Extract the (x, y) coordinate from the center of the cell holding the provided text.  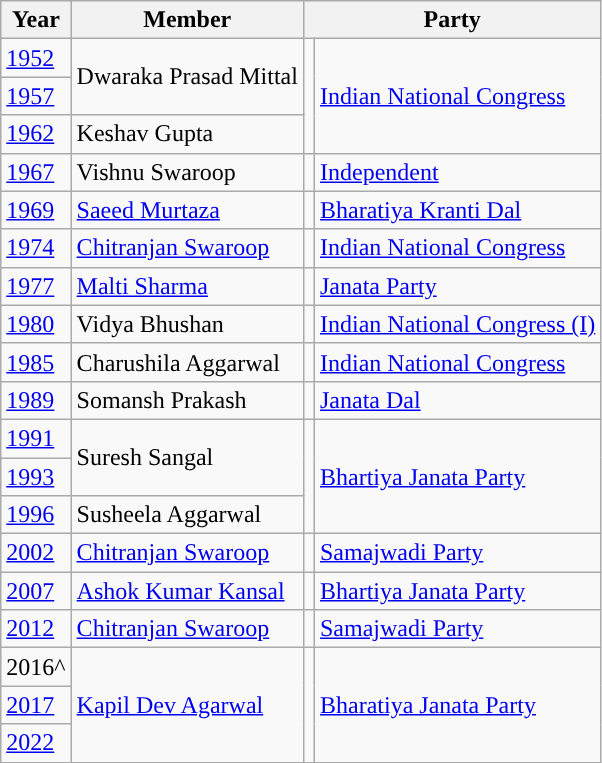
1967 (36, 172)
1985 (36, 362)
Janata Party (457, 286)
2022 (36, 743)
Vidya Bhushan (187, 324)
Keshav Gupta (187, 134)
1969 (36, 210)
Member (187, 20)
1996 (36, 515)
Saeed Murtaza (187, 210)
2017 (36, 705)
Janata Dal (457, 400)
1957 (36, 96)
Party (452, 20)
Kapil Dev Agarwal (187, 705)
2002 (36, 553)
1974 (36, 248)
2016^ (36, 667)
1952 (36, 58)
1993 (36, 477)
Indian National Congress (I) (457, 324)
Somansh Prakash (187, 400)
1962 (36, 134)
Bharatiya Kranti Dal (457, 210)
Dwaraka Prasad Mittal (187, 77)
Charushila Aggarwal (187, 362)
1991 (36, 438)
Ashok Kumar Kansal (187, 591)
Independent (457, 172)
Year (36, 20)
1989 (36, 400)
Susheela Aggarwal (187, 515)
2012 (36, 629)
Malti Sharma (187, 286)
Suresh Sangal (187, 457)
Vishnu Swaroop (187, 172)
1977 (36, 286)
Bharatiya Janata Party (457, 705)
2007 (36, 591)
1980 (36, 324)
